From the cell containing the given text, extract its center point as [x, y] coordinate. 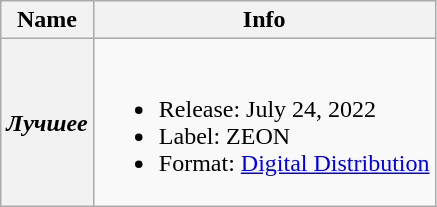
Release: July 24, 2022Label: ZEONFormat: Digital Distribution [264, 122]
Name [48, 20]
Лучшее [48, 122]
Info [264, 20]
